Search for the cell housing the specified text and yield its [X, Y] center coordinate. 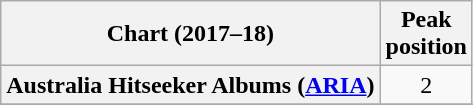
2 [426, 85]
Chart (2017–18) [190, 34]
Australia Hitseeker Albums (ARIA) [190, 85]
Peak position [426, 34]
